Output the (x, y) coordinate of the center of the cell containing the given text.  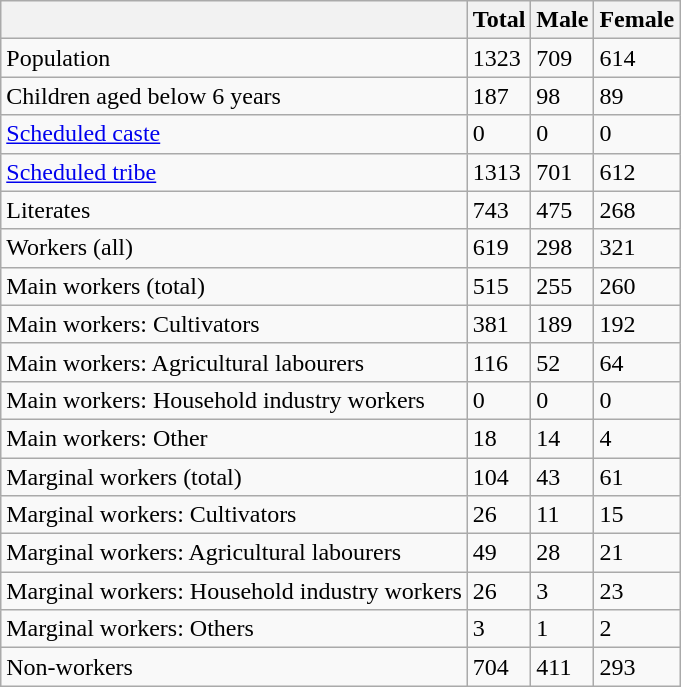
709 (562, 58)
Marginal workers: Household industry workers (234, 591)
Scheduled caste (234, 134)
Male (562, 20)
701 (562, 172)
189 (562, 324)
321 (637, 248)
43 (562, 477)
49 (499, 553)
Main workers: Agricultural labourers (234, 362)
Main workers (total) (234, 286)
268 (637, 210)
298 (562, 248)
Main workers: Cultivators (234, 324)
14 (562, 438)
Total (499, 20)
Children aged below 6 years (234, 96)
Marginal workers: Cultivators (234, 515)
293 (637, 667)
15 (637, 515)
381 (499, 324)
1 (562, 629)
11 (562, 515)
21 (637, 553)
2 (637, 629)
Literates (234, 210)
411 (562, 667)
28 (562, 553)
260 (637, 286)
Female (637, 20)
116 (499, 362)
Non-workers (234, 667)
52 (562, 362)
Main workers: Other (234, 438)
Scheduled tribe (234, 172)
Workers (all) (234, 248)
475 (562, 210)
743 (499, 210)
1313 (499, 172)
4 (637, 438)
23 (637, 591)
255 (562, 286)
515 (499, 286)
98 (562, 96)
89 (637, 96)
619 (499, 248)
612 (637, 172)
Main workers: Household industry workers (234, 400)
192 (637, 324)
Marginal workers (total) (234, 477)
64 (637, 362)
614 (637, 58)
Marginal workers: Others (234, 629)
187 (499, 96)
1323 (499, 58)
18 (499, 438)
704 (499, 667)
104 (499, 477)
Population (234, 58)
Marginal workers: Agricultural labourers (234, 553)
61 (637, 477)
